For the text-containing cell, return its midpoint in [x, y] coordinate format. 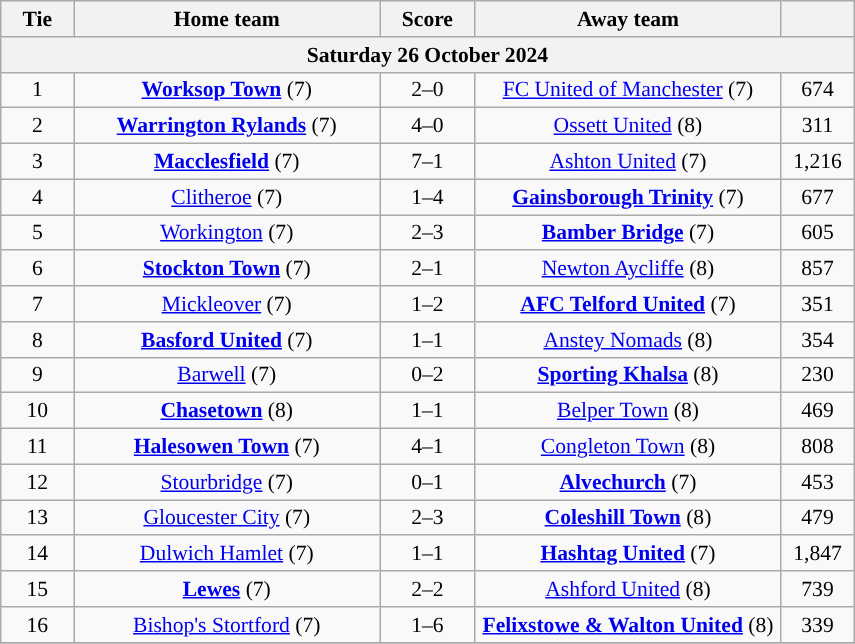
Ashford United (8) [628, 589]
16 [38, 625]
7–1 [428, 162]
605 [818, 233]
0–2 [428, 375]
Halesowen Town (7) [227, 447]
Gloucester City (7) [227, 518]
Newton Aycliffe (8) [628, 269]
Alvechurch (7) [628, 482]
354 [818, 340]
4–1 [428, 447]
351 [818, 304]
Anstey Nomads (8) [628, 340]
Felixstowe & Walton United (8) [628, 625]
Bishop's Stortford (7) [227, 625]
674 [818, 90]
Congleton Town (8) [628, 447]
12 [38, 482]
11 [38, 447]
Warrington Rylands (7) [227, 126]
2–2 [428, 589]
Coleshill Town (8) [628, 518]
Basford United (7) [227, 340]
739 [818, 589]
479 [818, 518]
2–1 [428, 269]
14 [38, 554]
Saturday 26 October 2024 [428, 55]
Dulwich Hamlet (7) [227, 554]
9 [38, 375]
Workington (7) [227, 233]
0–1 [428, 482]
Clitheroe (7) [227, 197]
Hashtag United (7) [628, 554]
Mickleover (7) [227, 304]
Sporting Khalsa (8) [628, 375]
453 [818, 482]
1 [38, 90]
Ossett United (8) [628, 126]
Ashton United (7) [628, 162]
6 [38, 269]
469 [818, 411]
2–0 [428, 90]
10 [38, 411]
Macclesfield (7) [227, 162]
8 [38, 340]
230 [818, 375]
808 [818, 447]
5 [38, 233]
1,847 [818, 554]
2 [38, 126]
Chasetown (8) [227, 411]
339 [818, 625]
4–0 [428, 126]
7 [38, 304]
311 [818, 126]
Home team [227, 19]
3 [38, 162]
4 [38, 197]
1–4 [428, 197]
Tie [38, 19]
Gainsborough Trinity (7) [628, 197]
Score [428, 19]
Belper Town (8) [628, 411]
1–2 [428, 304]
Stourbridge (7) [227, 482]
AFC Telford United (7) [628, 304]
857 [818, 269]
13 [38, 518]
Bamber Bridge (7) [628, 233]
15 [38, 589]
Away team [628, 19]
Stockton Town (7) [227, 269]
FC United of Manchester (7) [628, 90]
Worksop Town (7) [227, 90]
1,216 [818, 162]
677 [818, 197]
Lewes (7) [227, 589]
1–6 [428, 625]
Barwell (7) [227, 375]
